Return [x, y] of the center of cell containing provided text 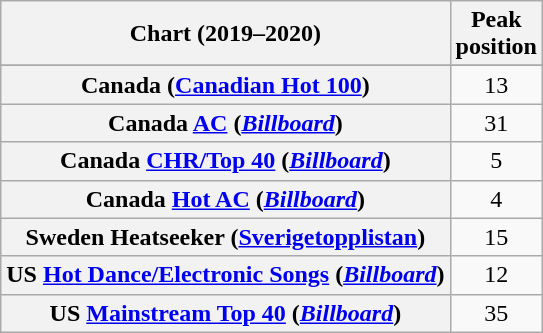
Canada AC (Billboard) [226, 123]
4 [496, 199]
35 [496, 313]
13 [496, 85]
Canada CHR/Top 40 (Billboard) [226, 161]
Sweden Heatseeker (Sverigetopplistan) [226, 237]
5 [496, 161]
31 [496, 123]
Chart (2019–2020) [226, 34]
12 [496, 275]
Canada (Canadian Hot 100) [226, 85]
US Hot Dance/Electronic Songs (Billboard) [226, 275]
Peakposition [496, 34]
15 [496, 237]
US Mainstream Top 40 (Billboard) [226, 313]
Canada Hot AC (Billboard) [226, 199]
